From the cell containing the given text, extract its center point as [x, y] coordinate. 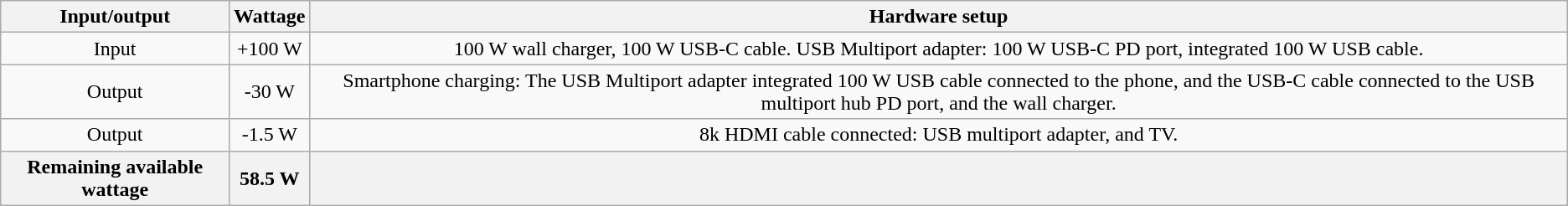
8k HDMI cable connected: USB multiport adapter, and TV. [938, 135]
100 W wall charger, 100 W USB-C cable. USB Multiport adapter: 100 W USB-C PD port, integrated 100 W USB cable. [938, 49]
Remaining available wattage [116, 178]
+100 W [270, 49]
Wattage [270, 17]
Hardware setup [938, 17]
-1.5 W [270, 135]
Input/output [116, 17]
Input [116, 49]
-30 W [270, 92]
58.5 W [270, 178]
